Extract the [X, Y] coordinate from the center of the cell holding the provided text.  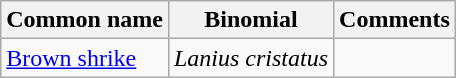
Binomial [250, 20]
Lanius cristatus [250, 58]
Comments [395, 20]
Brown shrike [85, 58]
Common name [85, 20]
